Scan for the cell matching the given text and deliver its (X, Y) coordinate at center. 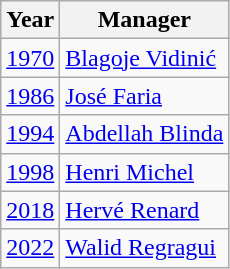
1994 (30, 134)
1998 (30, 172)
1986 (30, 96)
1970 (30, 58)
2018 (30, 210)
Year (30, 20)
2022 (30, 248)
Abdellah Blinda (144, 134)
Walid Regragui (144, 248)
Henri Michel (144, 172)
Hervé Renard (144, 210)
Blagoje Vidinić (144, 58)
Manager (144, 20)
José Faria (144, 96)
